Detect which cell encompasses the target text, then output its (X, Y) center coordinate. 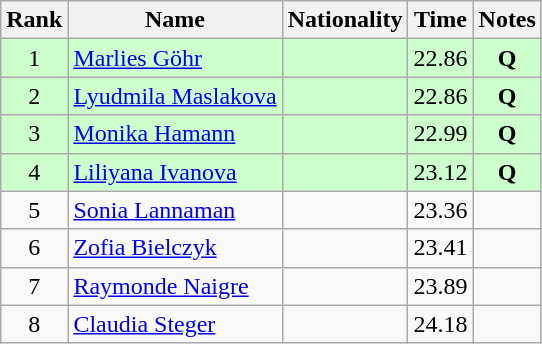
24.18 (440, 324)
Name (175, 20)
Rank (34, 20)
23.89 (440, 286)
4 (34, 172)
23.36 (440, 210)
Time (440, 20)
23.41 (440, 248)
5 (34, 210)
Monika Hamann (175, 134)
6 (34, 248)
Notes (507, 20)
8 (34, 324)
2 (34, 96)
Liliyana Ivanova (175, 172)
Nationality (345, 20)
Sonia Lannaman (175, 210)
Claudia Steger (175, 324)
Marlies Göhr (175, 58)
Lyudmila Maslakova (175, 96)
Zofia Bielczyk (175, 248)
22.99 (440, 134)
Raymonde Naigre (175, 286)
3 (34, 134)
1 (34, 58)
7 (34, 286)
23.12 (440, 172)
